Identify which cell holds the provided text, then report its [X, Y] central coordinate. 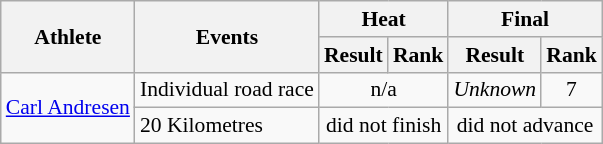
did not finish [384, 126]
Events [227, 36]
20 Kilometres [227, 126]
Final [524, 19]
Unknown [494, 90]
Carl Andresen [68, 108]
Heat [384, 19]
Athlete [68, 36]
n/a [384, 90]
Individual road race [227, 90]
did not advance [524, 126]
7 [572, 90]
